Locate the cell with the specified text and output its (x, y) center coordinate. 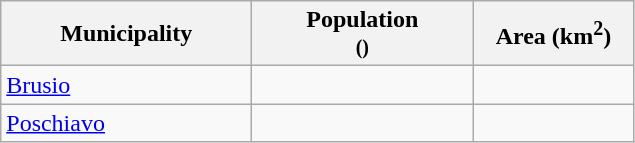
Municipality (126, 34)
Brusio (126, 85)
Poschiavo (126, 123)
Population () (362, 34)
Area (km2) (554, 34)
